Determine the [x, y] coordinate at the center of the cell enclosing the given text.  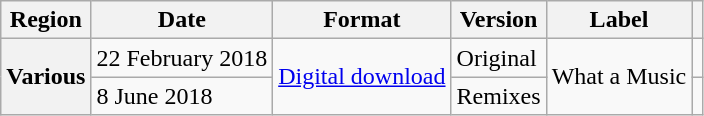
Region [46, 20]
Format [362, 20]
Label [619, 20]
Various [46, 77]
22 February 2018 [182, 58]
What a Music [619, 77]
8 June 2018 [182, 96]
Version [498, 20]
Original [498, 58]
Digital download [362, 77]
Date [182, 20]
Remixes [498, 96]
